Determine the (x, y) coordinate at the center of the cell enclosing the given text.  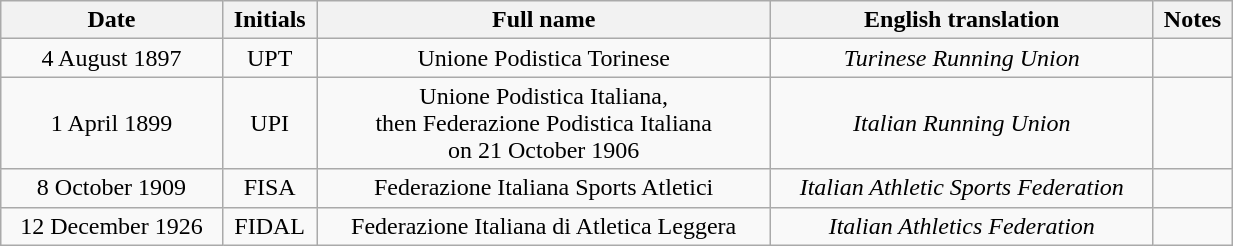
Initials (270, 20)
4 August 1897 (112, 58)
Unione Podistica Torinese (544, 58)
Notes (1192, 20)
English translation (962, 20)
UPT (270, 58)
Italian Running Union (962, 123)
FIDAL (270, 226)
Italian Athletic Sports Federation (962, 188)
Full name (544, 20)
FISA (270, 188)
Italian Athletics Federation (962, 226)
Federazione Italiana Sports Atletici (544, 188)
Turinese Running Union (962, 58)
8 October 1909 (112, 188)
Unione Podistica Italiana,then Federazione Podistica Italianaon 21 October 1906 (544, 123)
Date (112, 20)
1 April 1899 (112, 123)
Federazione Italiana di Atletica Leggera (544, 226)
12 December 1926 (112, 226)
UPI (270, 123)
